For the text-containing cell, return its midpoint in (x, y) coordinate format. 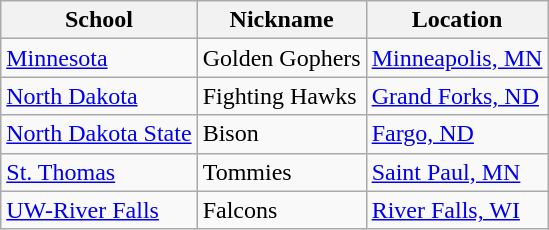
Fighting Hawks (282, 96)
Tommies (282, 172)
North Dakota (99, 96)
Minnesota (99, 58)
River Falls, WI (457, 210)
Saint Paul, MN (457, 172)
North Dakota State (99, 134)
St. Thomas (99, 172)
Bison (282, 134)
School (99, 20)
UW-River Falls (99, 210)
Grand Forks, ND (457, 96)
Location (457, 20)
Minneapolis, MN (457, 58)
Nickname (282, 20)
Golden Gophers (282, 58)
Fargo, ND (457, 134)
Falcons (282, 210)
